Return [x, y] of the center of cell containing provided text 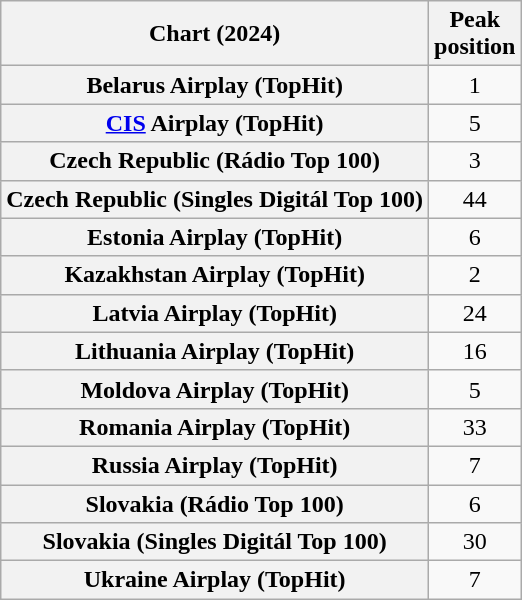
2 [475, 275]
Romania Airplay (TopHit) [215, 427]
Kazakhstan Airplay (TopHit) [215, 275]
Peakposition [475, 34]
44 [475, 199]
Russia Airplay (TopHit) [215, 465]
30 [475, 542]
3 [475, 161]
Moldova Airplay (TopHit) [215, 389]
Latvia Airplay (TopHit) [215, 313]
Lithuania Airplay (TopHit) [215, 351]
Ukraine Airplay (TopHit) [215, 580]
Chart (2024) [215, 34]
Slovakia (Rádio Top 100) [215, 503]
16 [475, 351]
Czech Republic (Singles Digitál Top 100) [215, 199]
24 [475, 313]
33 [475, 427]
Estonia Airplay (TopHit) [215, 237]
Belarus Airplay (TopHit) [215, 85]
CIS Airplay (TopHit) [215, 123]
Czech Republic (Rádio Top 100) [215, 161]
1 [475, 85]
Slovakia (Singles Digitál Top 100) [215, 542]
